Capture the cell that displays the provided text and extract its [x, y] central coordinate. 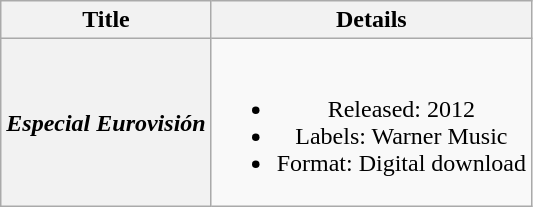
Details [371, 20]
Title [106, 20]
Released: 2012Labels: Warner MusicFormat: Digital download [371, 122]
Especial Eurovisión [106, 122]
